For the text-containing cell, return its midpoint in (x, y) coordinate format. 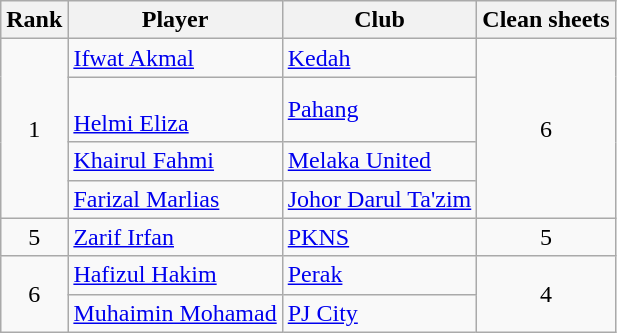
PKNS (380, 237)
Johor Darul Ta'zim (380, 199)
Zarif Irfan (175, 237)
Melaka United (380, 161)
Club (380, 20)
Ifwat Akmal (175, 58)
Hafizul Hakim (175, 275)
Helmi Eliza (175, 110)
Clean sheets (546, 20)
Rank (34, 20)
Farizal Marlias (175, 199)
1 (34, 128)
PJ City (380, 313)
4 (546, 294)
Kedah (380, 58)
Khairul Fahmi (175, 161)
Perak (380, 275)
Player (175, 20)
Muhaimin Mohamad (175, 313)
Pahang (380, 110)
